Pinpoint the cell where the given text exists, returning its [x, y] midpoint coordinate. 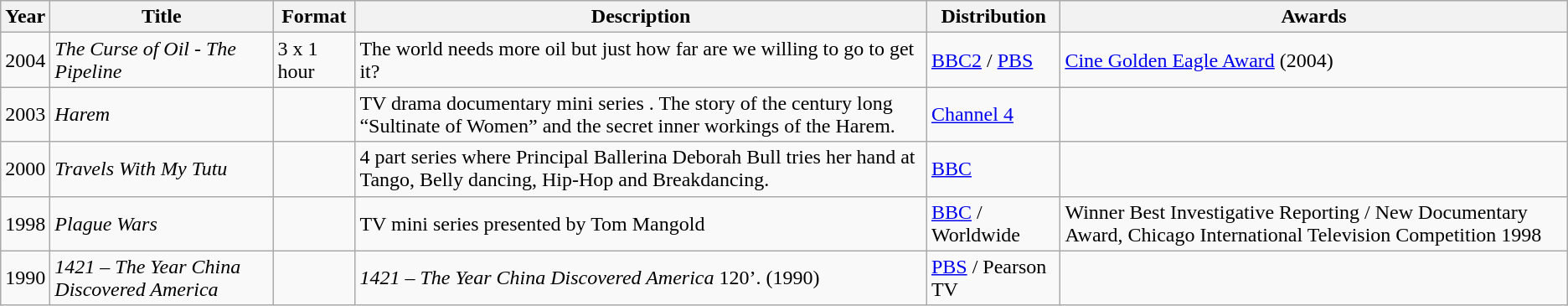
PBS / Pearson TV [993, 278]
2004 [25, 60]
4 part series where Principal Ballerina Deborah Bull tries her hand at Tango, Belly dancing, Hip-Hop and Breakdancing. [642, 169]
Description [642, 17]
Year [25, 17]
1421 – The Year China Discovered America 120’. (1990) [642, 278]
BBC / Worldwide [993, 223]
Channel 4 [993, 114]
1421 – The Year China Discovered America [162, 278]
Harem [162, 114]
TV drama documentary mini series . The story of the century long “Sultinate of Women” and the secret inner workings of the Harem. [642, 114]
The world needs more oil but just how far are we willing to go to get it? [642, 60]
Winner Best Investigative Reporting / New Documentary Award, Chicago International Television Competition 1998 [1313, 223]
Awards [1313, 17]
Plague Wars [162, 223]
BBC [993, 169]
Title [162, 17]
The Curse of Oil - The Pipeline [162, 60]
BBC2 / PBS [993, 60]
2000 [25, 169]
TV mini series presented by Tom Mangold [642, 223]
Travels With My Tutu [162, 169]
Cine Golden Eagle Award (2004) [1313, 60]
1990 [25, 278]
3 x 1 hour [314, 60]
1998 [25, 223]
Distribution [993, 17]
Format [314, 17]
2003 [25, 114]
